Provide the [x, y] coordinate of the cell's center where the given text is located.  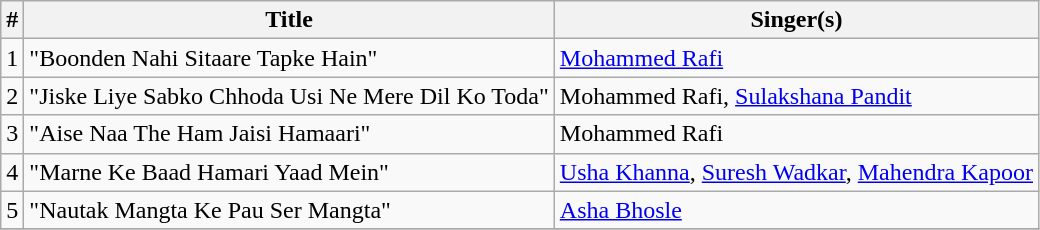
Asha Bhosle [796, 210]
3 [12, 134]
Usha Khanna, Suresh Wadkar, Mahendra Kapoor [796, 172]
5 [12, 210]
Title [289, 20]
"Aise Naa The Ham Jaisi Hamaari" [289, 134]
Mohammed Rafi, Sulakshana Pandit [796, 96]
Singer(s) [796, 20]
4 [12, 172]
"Marne Ke Baad Hamari Yaad Mein" [289, 172]
# [12, 20]
2 [12, 96]
1 [12, 58]
"Jiske Liye Sabko Chhoda Usi Ne Mere Dil Ko Toda" [289, 96]
"Boonden Nahi Sitaare Tapke Hain" [289, 58]
"Nautak Mangta Ke Pau Ser Mangta" [289, 210]
